Determine the [x, y] coordinate at the center of the cell enclosing the given text.  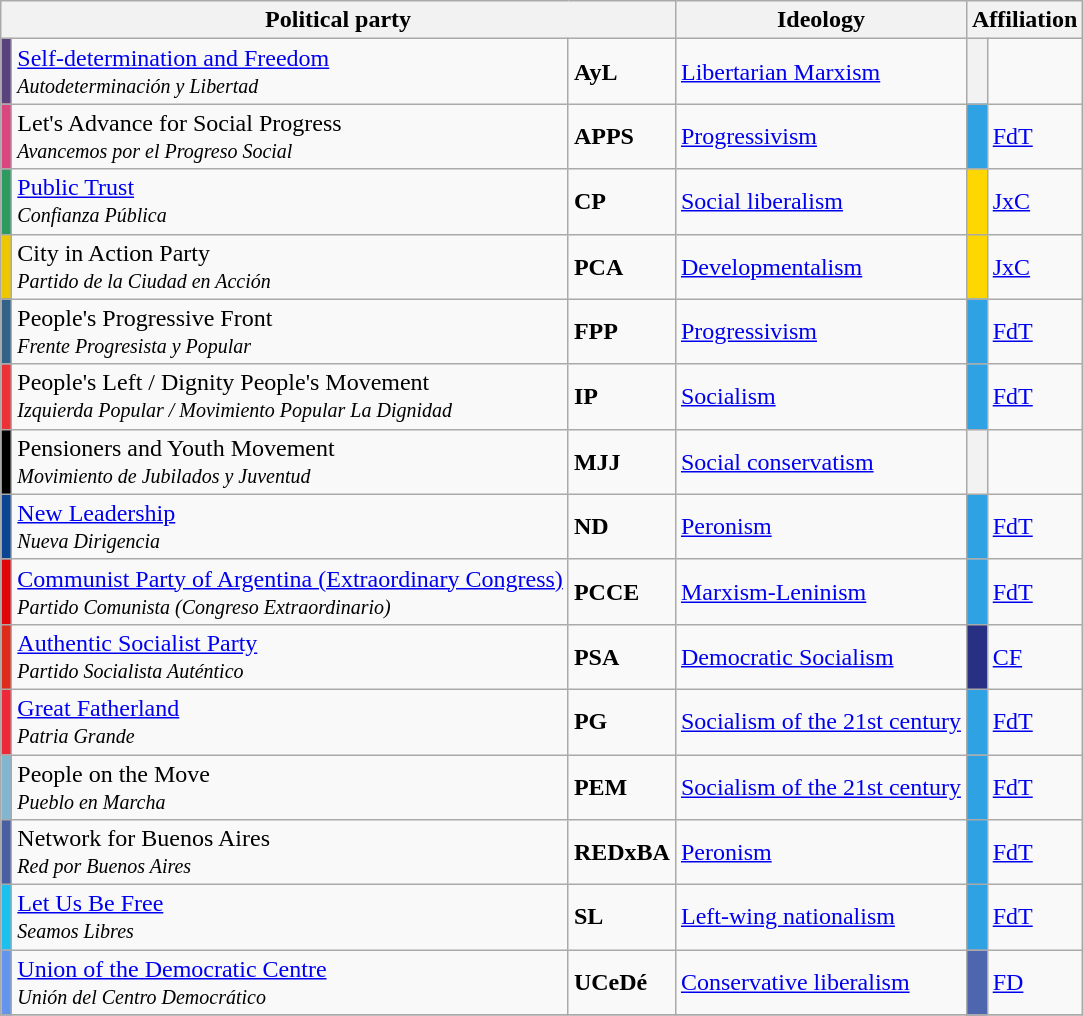
Developmentalism [820, 266]
Great FatherlandPatria Grande [290, 722]
PCA [622, 266]
Public TrustConfianza Pública [290, 202]
Left-wing nationalism [820, 918]
UCeDé [622, 982]
FPP [622, 332]
Self-determination and FreedomAutodeterminación y Libertad [290, 72]
Authentic Socialist PartyPartido Socialista Auténtico [290, 656]
Pensioners and Youth MovementMovimiento de Jubilados y Juventud [290, 462]
City in Action PartyPartido de la Ciudad en Acción [290, 266]
Ideology [820, 20]
CF [1035, 656]
Let Us Be FreeSeamos Libres [290, 918]
Communist Party of Argentina (Extraordinary Congress)Partido Comunista (Congreso Extraordinario) [290, 592]
Socialism [820, 396]
PSA [622, 656]
Social liberalism [820, 202]
Affiliation [1024, 20]
Network for Buenos AiresRed por Buenos Aires [290, 852]
People's Progressive FrontFrente Progresista y Popular [290, 332]
People's Left / Dignity People's MovementIzquierda Popular / Movimiento Popular La Dignidad [290, 396]
Democratic Socialism [820, 656]
IP [622, 396]
Conservative liberalism [820, 982]
Marxism-Leninism [820, 592]
AyL [622, 72]
CP [622, 202]
SL [622, 918]
Let's Advance for Social ProgressAvancemos por el Progreso Social [290, 136]
PCCE [622, 592]
REDxBA [622, 852]
APPS [622, 136]
Union of the Democratic CentreUnión del Centro Democrático [290, 982]
Political party [338, 20]
PEM [622, 786]
People on the MovePueblo en Marcha [290, 786]
ND [622, 526]
Libertarian Marxism [820, 72]
MJJ [622, 462]
New LeadershipNueva Dirigencia [290, 526]
Social conservatism [820, 462]
PG [622, 722]
FD [1035, 982]
